Search for the cell housing the specified text and yield its (x, y) center coordinate. 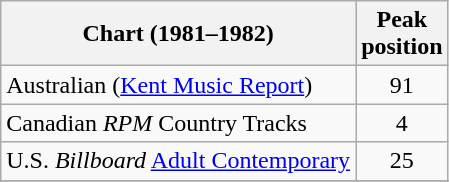
25 (402, 161)
4 (402, 123)
Canadian RPM Country Tracks (178, 123)
Peakposition (402, 34)
U.S. Billboard Adult Contemporary (178, 161)
Chart (1981–1982) (178, 34)
Australian (Kent Music Report) (178, 85)
91 (402, 85)
